Find where the given text appears and provide that cell's center as [x, y] coordinate. 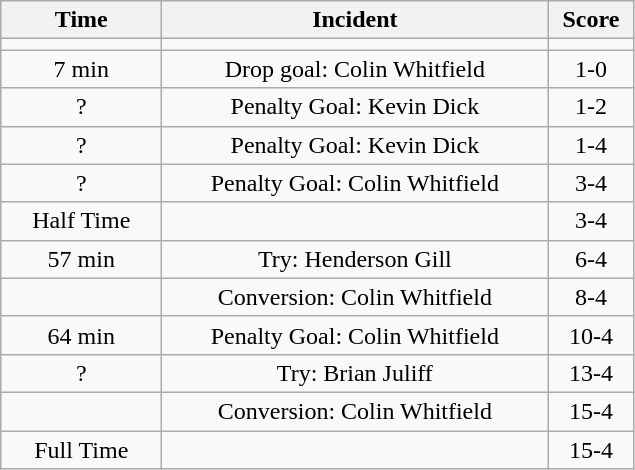
Drop goal: Colin Whitfield [355, 69]
Try: Brian Juliff [355, 373]
Try: Henderson Gill [355, 259]
Incident [355, 20]
Full Time [82, 449]
64 min [82, 335]
6-4 [591, 259]
1-4 [591, 145]
Score [591, 20]
Time [82, 20]
13-4 [591, 373]
1-2 [591, 107]
Half Time [82, 221]
8-4 [591, 297]
10-4 [591, 335]
1-0 [591, 69]
57 min [82, 259]
7 min [82, 69]
